Pinpoint the cell where the given text exists, returning its [X, Y] midpoint coordinate. 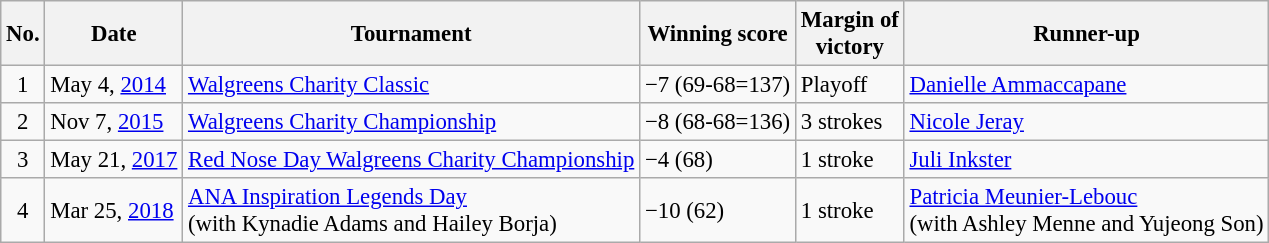
4 [23, 210]
Patricia Meunier-Lebouc(with Ashley Menne and Yujeong Son) [1086, 210]
ANA Inspiration Legends Day(with Kynadie Adams and Hailey Borja) [412, 210]
−7 (69-68=137) [718, 85]
3 strokes [850, 122]
May 21, 2017 [114, 160]
Runner-up [1086, 34]
−4 (68) [718, 160]
Nov 7, 2015 [114, 122]
Tournament [412, 34]
Danielle Ammaccapane [1086, 85]
1 [23, 85]
Nicole Jeray [1086, 122]
No. [23, 34]
Juli Inkster [1086, 160]
Walgreens Charity Championship [412, 122]
Margin ofvictory [850, 34]
May 4, 2014 [114, 85]
Walgreens Charity Classic [412, 85]
2 [23, 122]
−10 (62) [718, 210]
Winning score [718, 34]
3 [23, 160]
−8 (68-68=136) [718, 122]
Date [114, 34]
Red Nose Day Walgreens Charity Championship [412, 160]
Mar 25, 2018 [114, 210]
Playoff [850, 85]
